Search for the cell housing the specified text and yield its (x, y) center coordinate. 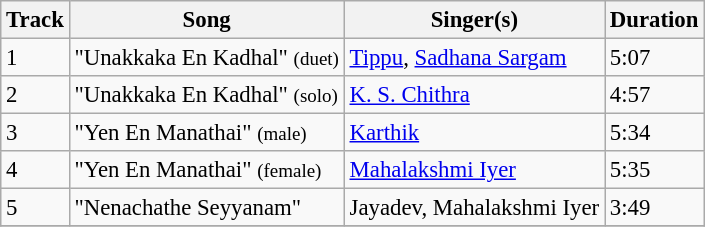
5:35 (654, 170)
"Unakkaka En Kadhal" (duet) (206, 58)
"Yen En Manathai" (female) (206, 170)
Duration (654, 20)
3 (35, 133)
"Unakkaka En Kadhal" (solo) (206, 95)
4 (35, 170)
3:49 (654, 208)
Jayadev, Mahalakshmi Iyer (474, 208)
Karthik (474, 133)
4:57 (654, 95)
K. S. Chithra (474, 95)
Song (206, 20)
1 (35, 58)
2 (35, 95)
5:07 (654, 58)
"Yen En Manathai" (male) (206, 133)
Mahalakshmi Iyer (474, 170)
"Nenachathe Seyyanam" (206, 208)
Singer(s) (474, 20)
Tippu, Sadhana Sargam (474, 58)
5:34 (654, 133)
Track (35, 20)
5 (35, 208)
